Search for the cell housing the specified text and yield its [x, y] center coordinate. 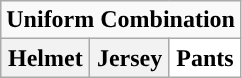
Pants [204, 58]
Helmet [46, 58]
Uniform Combination [121, 20]
Jersey [130, 58]
